Pinpoint the cell where the given text exists, returning its (X, Y) midpoint coordinate. 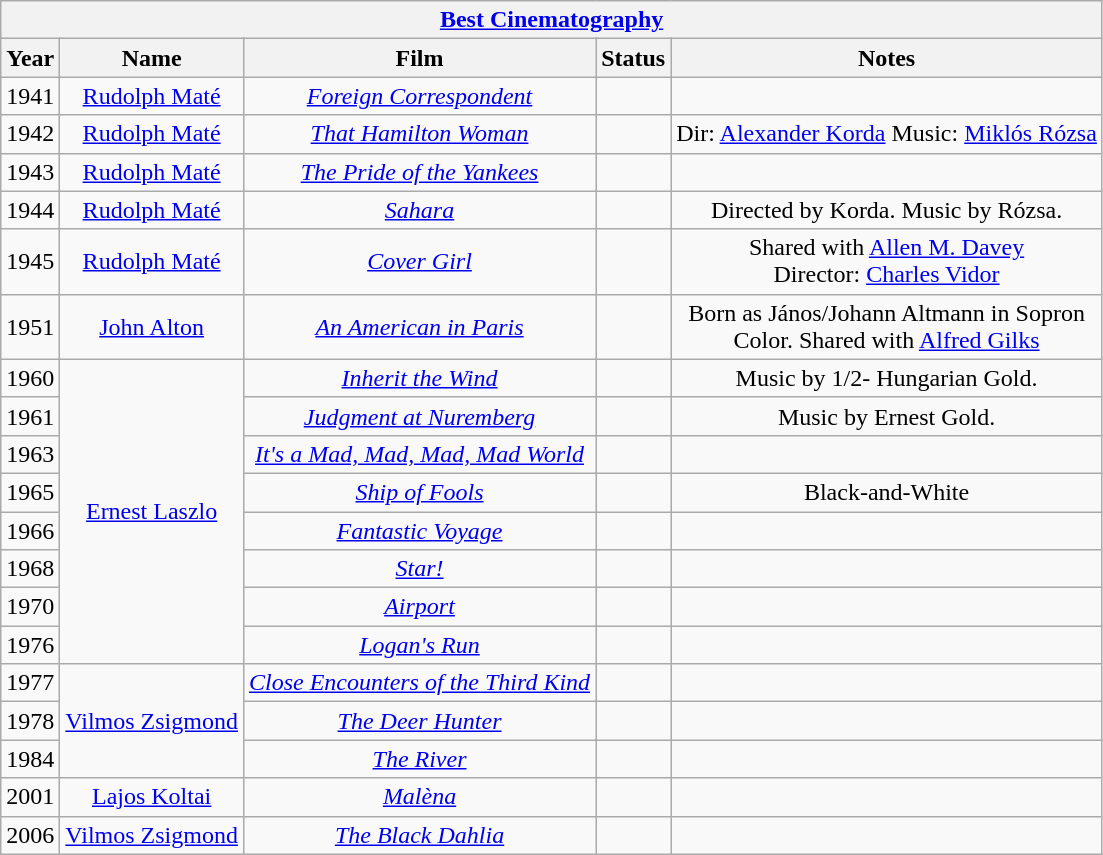
1976 (30, 645)
Foreign Correspondent (419, 96)
Ernest Laszlo (152, 511)
Music by Ernest Gold. (887, 416)
Best Cinematography (552, 20)
John Alton (152, 326)
Airport (419, 607)
Malèna (419, 797)
1984 (30, 759)
1944 (30, 210)
1965 (30, 492)
Cover Girl (419, 262)
The Pride of the Yankees (419, 172)
Notes (887, 58)
1945 (30, 262)
Black-and-White (887, 492)
It's a Mad, Mad, Mad, Mad World (419, 454)
The Deer Hunter (419, 721)
Ship of Fools (419, 492)
1970 (30, 607)
Directed by Korda. Music by Rózsa. (887, 210)
Status (634, 58)
Logan's Run (419, 645)
1942 (30, 134)
Fantastic Voyage (419, 531)
1941 (30, 96)
Judgment at Nuremberg (419, 416)
1966 (30, 531)
1961 (30, 416)
Year (30, 58)
1978 (30, 721)
Music by 1/2- Hungarian Gold. (887, 378)
Inherit the Wind (419, 378)
An American in Paris (419, 326)
1963 (30, 454)
Film (419, 58)
Born as János/Johann Altmann in SopronColor. Shared with Alfred Gilks (887, 326)
Shared with Allen M. DaveyDirector: Charles Vidor (887, 262)
1951 (30, 326)
That Hamilton Woman (419, 134)
Dir: Alexander Korda Music: Miklós Rózsa (887, 134)
Star! (419, 569)
1943 (30, 172)
The River (419, 759)
Name (152, 58)
Close Encounters of the Third Kind (419, 683)
1960 (30, 378)
The Black Dahlia (419, 835)
2001 (30, 797)
2006 (30, 835)
1968 (30, 569)
Lajos Koltai (152, 797)
Sahara (419, 210)
1977 (30, 683)
